For the text-containing cell, return its midpoint in (X, Y) coordinate format. 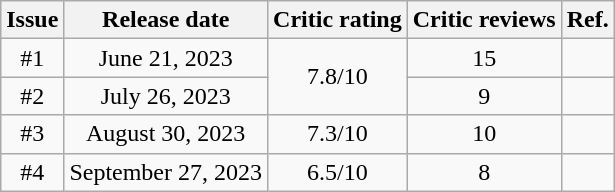
Ref. (588, 20)
#2 (32, 96)
8 (484, 172)
7.8/10 (338, 77)
July 26, 2023 (166, 96)
September 27, 2023 (166, 172)
Critic rating (338, 20)
9 (484, 96)
7.3/10 (338, 134)
15 (484, 58)
Release date (166, 20)
#1 (32, 58)
#4 (32, 172)
Critic reviews (484, 20)
10 (484, 134)
June 21, 2023 (166, 58)
6.5/10 (338, 172)
August 30, 2023 (166, 134)
#3 (32, 134)
Issue (32, 20)
